Provide the [X, Y] coordinate of the cell's center where the given text is located.  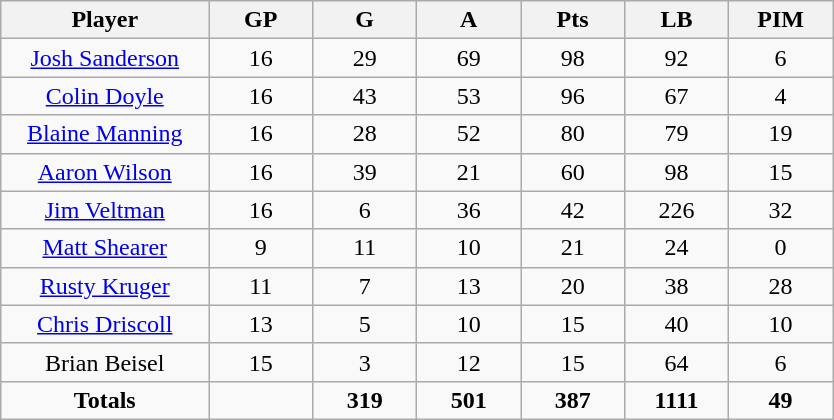
96 [573, 96]
64 [677, 362]
Josh Sanderson [105, 58]
226 [677, 210]
Player [105, 20]
LB [677, 20]
1111 [677, 400]
36 [469, 210]
PIM [781, 20]
12 [469, 362]
Pts [573, 20]
32 [781, 210]
Brian Beisel [105, 362]
319 [365, 400]
G [365, 20]
20 [573, 286]
19 [781, 134]
69 [469, 58]
0 [781, 248]
Totals [105, 400]
9 [261, 248]
Chris Driscoll [105, 324]
Colin Doyle [105, 96]
92 [677, 58]
52 [469, 134]
42 [573, 210]
79 [677, 134]
3 [365, 362]
67 [677, 96]
53 [469, 96]
5 [365, 324]
43 [365, 96]
7 [365, 286]
40 [677, 324]
60 [573, 172]
Matt Shearer [105, 248]
Blaine Manning [105, 134]
4 [781, 96]
80 [573, 134]
GP [261, 20]
39 [365, 172]
A [469, 20]
387 [573, 400]
29 [365, 58]
49 [781, 400]
501 [469, 400]
Jim Veltman [105, 210]
Rusty Kruger [105, 286]
24 [677, 248]
Aaron Wilson [105, 172]
38 [677, 286]
